Extract the [x, y] coordinate from the center of the cell holding the provided text.  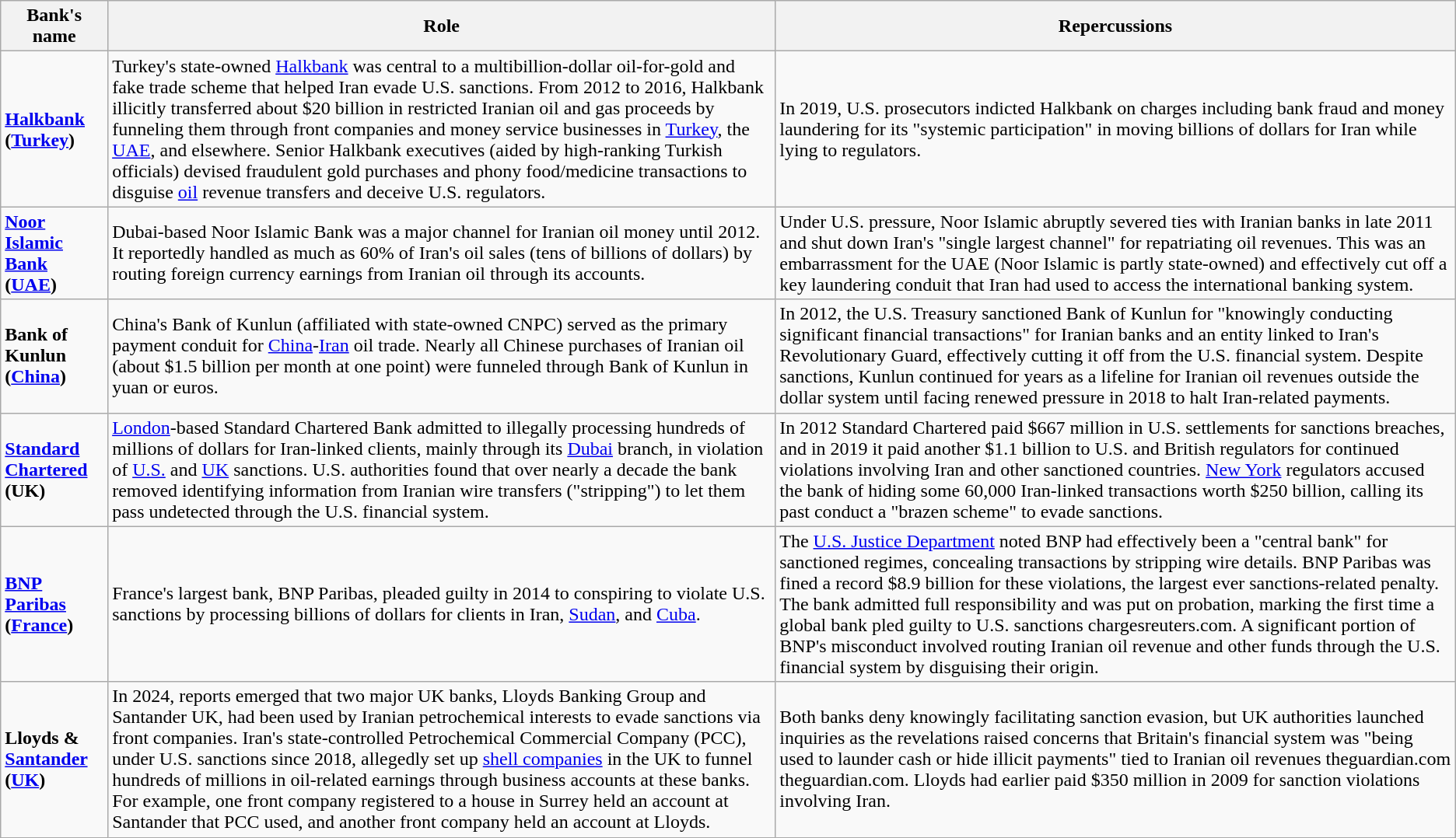
Bank of Kunlun (China) [54, 356]
Lloyds & Santander (UK) [54, 759]
Bank's name [54, 26]
Halkbank (Turkey) [54, 129]
Noor Islamic Bank (UAE) [54, 253]
Repercussions [1115, 26]
Standard Chartered (UK) [54, 470]
BNP Paribas (France) [54, 604]
Role [442, 26]
